Identify which cell holds the provided text, then report its (x, y) central coordinate. 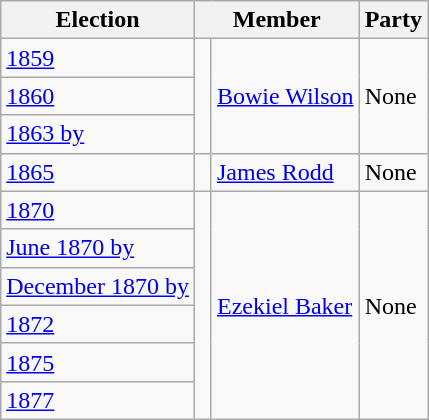
1877 (98, 400)
Party (393, 20)
1863 by (98, 134)
Election (98, 20)
December 1870 by (98, 286)
June 1870 by (98, 248)
James Rodd (285, 172)
1860 (98, 96)
Bowie Wilson (285, 96)
Member (276, 20)
1865 (98, 172)
1859 (98, 58)
1870 (98, 210)
Ezekiel Baker (285, 305)
1872 (98, 324)
1875 (98, 362)
